Return [x, y] of the center of cell containing provided text 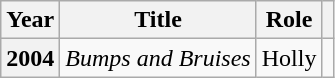
Title [158, 20]
Role [289, 20]
Bumps and Bruises [158, 58]
Holly [289, 58]
2004 [30, 58]
Year [30, 20]
